Return the [x, y] coordinate for the center point of the cell that contains the specified text.  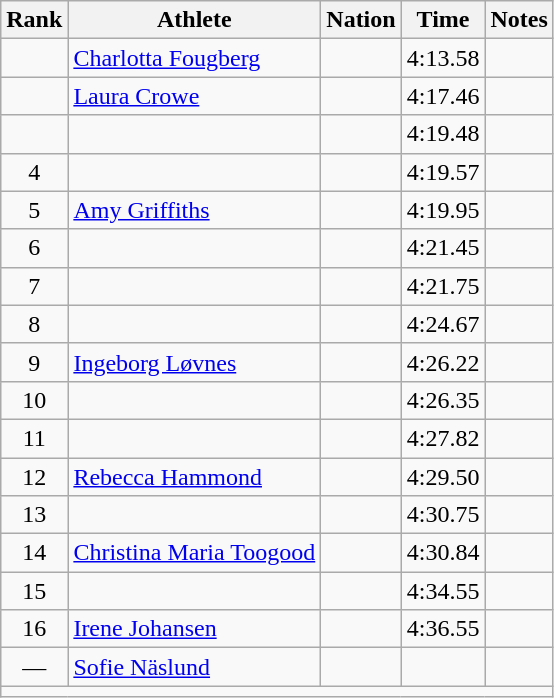
4:26.22 [443, 362]
4 [34, 172]
11 [34, 438]
14 [34, 553]
— [34, 667]
Laura Crowe [194, 96]
Christina Maria Toogood [194, 553]
12 [34, 477]
4:26.35 [443, 400]
8 [34, 324]
15 [34, 591]
9 [34, 362]
5 [34, 210]
Athlete [194, 20]
4:19.95 [443, 210]
Charlotta Fougberg [194, 58]
4:29.50 [443, 477]
4:30.84 [443, 553]
4:21.45 [443, 248]
4:17.46 [443, 96]
Rank [34, 20]
4:34.55 [443, 591]
6 [34, 248]
4:21.75 [443, 286]
13 [34, 515]
Time [443, 20]
16 [34, 629]
10 [34, 400]
Sofie Näslund [194, 667]
4:36.55 [443, 629]
4:13.58 [443, 58]
7 [34, 286]
Rebecca Hammond [194, 477]
Ingeborg Løvnes [194, 362]
Irene Johansen [194, 629]
4:27.82 [443, 438]
Amy Griffiths [194, 210]
4:19.48 [443, 134]
4:19.57 [443, 172]
4:30.75 [443, 515]
Notes [519, 20]
4:24.67 [443, 324]
Nation [361, 20]
